Scan for the cell matching the given text and deliver its [X, Y] coordinate at center. 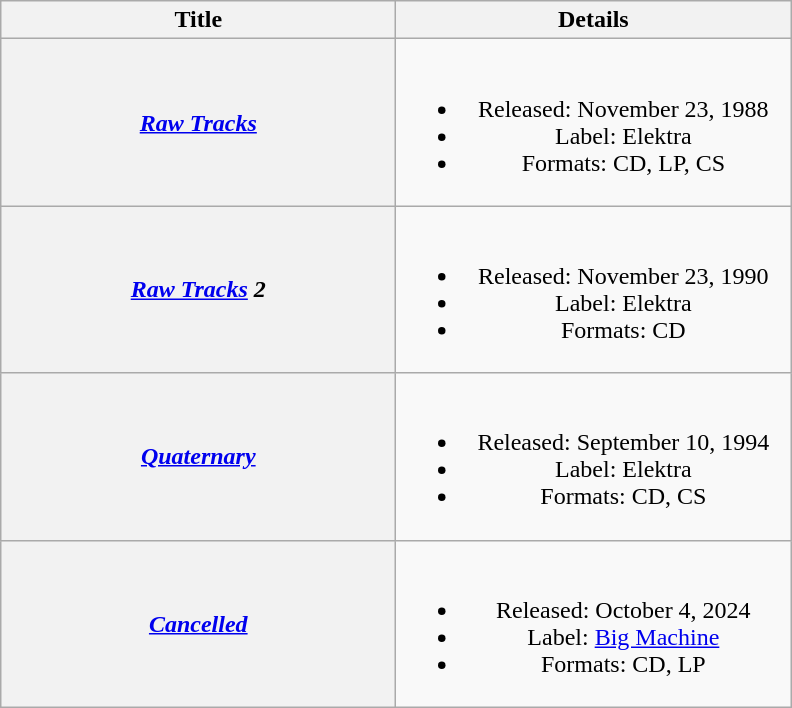
Raw Tracks [198, 122]
Released: October 4, 2024Label: Big MachineFormats: CD, LP [594, 624]
Raw Tracks 2 [198, 290]
Released: November 23, 1990Label: ElektraFormats: CD [594, 290]
Released: September 10, 1994Label: ElektraFormats: CD, CS [594, 456]
Released: November 23, 1988Label: ElektraFormats: CD, LP, CS [594, 122]
Title [198, 20]
Details [594, 20]
Quaternary [198, 456]
Cancelled [198, 624]
